Provide the [X, Y] coordinate of the cell's center where the given text is located.  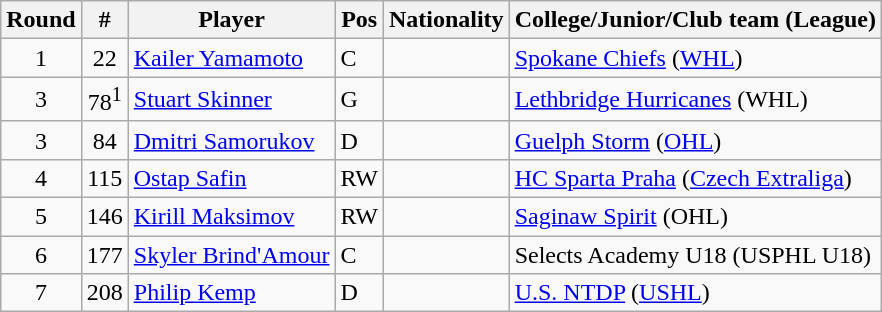
781 [104, 100]
22 [104, 58]
G [359, 100]
Saginaw Spirit (OHL) [695, 217]
208 [104, 293]
Lethbridge Hurricanes (WHL) [695, 100]
Selects Academy U18 (USPHL U18) [695, 255]
84 [104, 140]
Philip Kemp [232, 293]
146 [104, 217]
HC Sparta Praha (Czech Extraliga) [695, 178]
4 [41, 178]
Skyler Brind'Amour [232, 255]
Player [232, 20]
7 [41, 293]
Nationality [446, 20]
Dmitri Samorukov [232, 140]
Round [41, 20]
Guelph Storm (OHL) [695, 140]
Ostap Safin [232, 178]
1 [41, 58]
U.S. NTDP (USHL) [695, 293]
Kailer Yamamoto [232, 58]
Kirill Maksimov [232, 217]
College/Junior/Club team (League) [695, 20]
Stuart Skinner [232, 100]
6 [41, 255]
177 [104, 255]
Pos [359, 20]
# [104, 20]
Spokane Chiefs (WHL) [695, 58]
5 [41, 217]
115 [104, 178]
